Return the [X, Y] coordinate for the center point of the cell that contains the specified text.  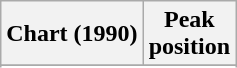
Chart (1990) [72, 34]
Peakposition [189, 34]
